From the cell containing the given text, extract its center point as [X, Y] coordinate. 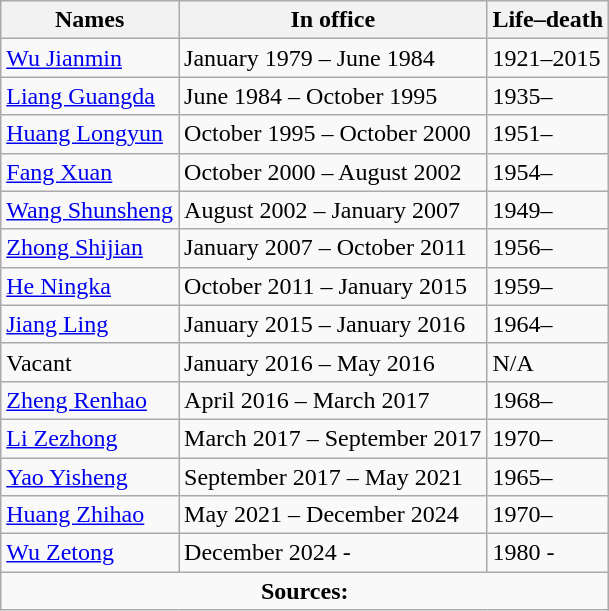
Vacant [90, 362]
Zheng Renhao [90, 400]
Li Zezhong [90, 438]
Fang Xuan [90, 172]
Wu Jianmin [90, 58]
Names [90, 20]
1964– [548, 324]
1949– [548, 210]
October 2011 – January 2015 [333, 286]
1968– [548, 400]
1956– [548, 248]
He Ningka [90, 286]
January 2015 – January 2016 [333, 324]
1921–2015 [548, 58]
1959– [548, 286]
December 2024 - [333, 553]
Huang Zhihao [90, 515]
1965– [548, 477]
N/A [548, 362]
Wang Shunsheng [90, 210]
1935– [548, 96]
January 2007 – October 2011 [333, 248]
1954– [548, 172]
Wu Zetong [90, 553]
June 1984 – October 1995 [333, 96]
March 2017 – September 2017 [333, 438]
In office [333, 20]
Life–death [548, 20]
January 1979 – June 1984 [333, 58]
April 2016 – March 2017 [333, 400]
October 2000 – August 2002 [333, 172]
Jiang Ling [90, 324]
Sources: [305, 591]
Liang Guangda [90, 96]
October 1995 – October 2000 [333, 134]
1980 - [548, 553]
Zhong Shijian [90, 248]
Huang Longyun [90, 134]
May 2021 – December 2024 [333, 515]
January 2016 – May 2016 [333, 362]
1951– [548, 134]
Yao Yisheng [90, 477]
August 2002 – January 2007 [333, 210]
September 2017 – May 2021 [333, 477]
